Determine the [X, Y] coordinate at the center of the cell enclosing the given text.  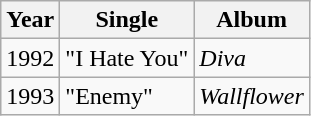
"Enemy" [127, 96]
Album [252, 20]
Single [127, 20]
Year [30, 20]
1992 [30, 58]
Wallflower [252, 96]
Diva [252, 58]
"I Hate You" [127, 58]
1993 [30, 96]
